Return [x, y] of the center of cell containing provided text 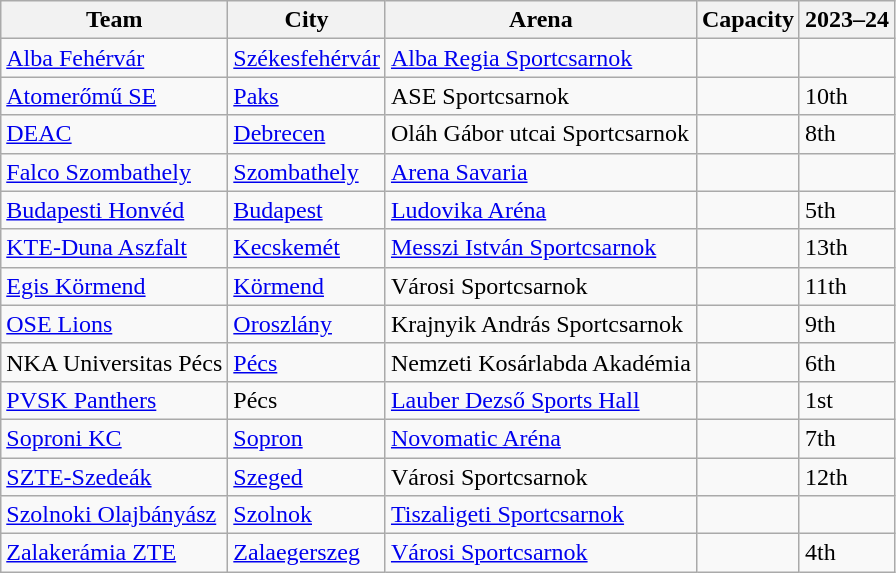
Novomatic Aréna [540, 438]
Messzi István Sportcsarnok [540, 248]
Falco Szombathely [114, 172]
Tiszaligeti Sportcsarnok [540, 515]
ASE Sportcsarnok [540, 96]
Zalaegerszeg [307, 553]
4th [846, 553]
KTE-Duna Aszfalt [114, 248]
Debrecen [307, 134]
NKA Universitas Pécs [114, 362]
Arena [540, 20]
Oroszlány [307, 324]
8th [846, 134]
Körmend [307, 286]
2023–24 [846, 20]
Kecskemét [307, 248]
Szolnok [307, 515]
Atomerőmű SE [114, 96]
10th [846, 96]
Alba Fehérvár [114, 58]
PVSK Panthers [114, 400]
12th [846, 477]
Szolnoki Olajbányász [114, 515]
Oláh Gábor utcai Sportcsarnok [540, 134]
Alba Regia Sportcsarnok [540, 58]
11th [846, 286]
Capacity [748, 20]
Zalakerámia ZTE [114, 553]
Team [114, 20]
Arena Savaria [540, 172]
Szeged [307, 477]
Székesfehérvár [307, 58]
1st [846, 400]
7th [846, 438]
5th [846, 210]
DEAC [114, 134]
6th [846, 362]
Soproni KC [114, 438]
Nemzeti Kosárlabda Akadémia [540, 362]
Ludovika Aréna [540, 210]
Paks [307, 96]
13th [846, 248]
Budapest [307, 210]
City [307, 20]
Lauber Dezső Sports Hall [540, 400]
Sopron [307, 438]
Budapesti Honvéd [114, 210]
Krajnyik András Sportcsarnok [540, 324]
Egis Körmend [114, 286]
OSE Lions [114, 324]
9th [846, 324]
Szombathely [307, 172]
SZTE-Szedeák [114, 477]
